Pinpoint the cell where the given text exists, returning its (X, Y) midpoint coordinate. 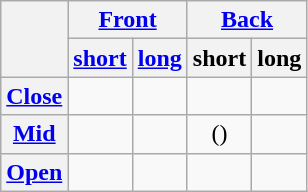
Front (128, 20)
Close (34, 96)
Open (34, 172)
Back (246, 20)
Mid (34, 134)
() (219, 134)
